Find where the given text appears and provide that cell's center as [x, y] coordinate. 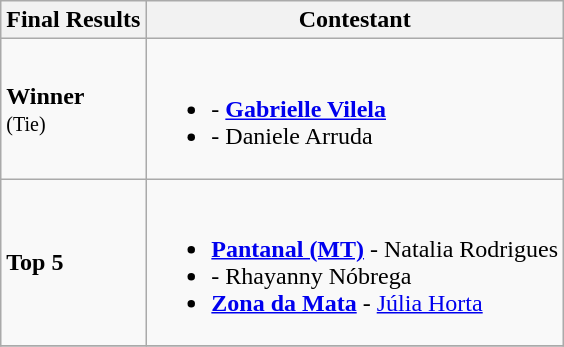
Top 5 [74, 262]
- Gabrielle Vilela - Daniele Arruda [355, 109]
Final Results [74, 20]
Pantanal (MT) - Natalia Rodrigues - Rhayanny Nóbrega Zona da Mata - Júlia Horta [355, 262]
Contestant [355, 20]
Winner(Tie) [74, 109]
